Return (X, Y) of the center of cell containing provided text 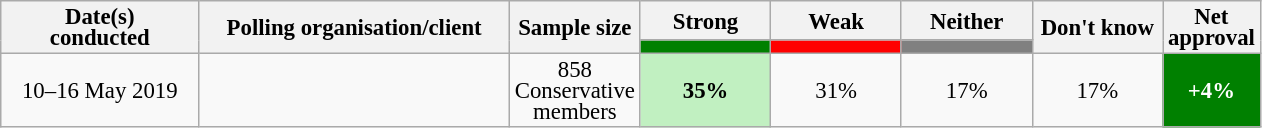
Sample size (574, 28)
31% (836, 91)
Weak (836, 20)
Net approval (1212, 28)
35% (706, 91)
Polling organisation/client (354, 28)
Don't know (1098, 28)
Date(s)conducted (100, 28)
Neither (966, 20)
+4% (1212, 91)
858 Conservative members (574, 91)
10–16 May 2019 (100, 91)
Strong (706, 20)
